Provide the (x, y) coordinate of the cell's center where the given text is located.  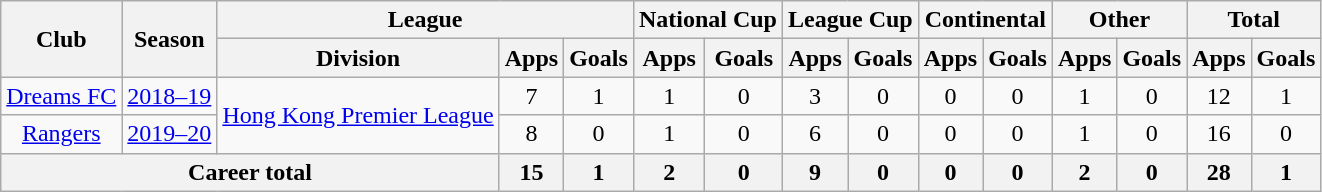
Career total (250, 172)
12 (1219, 96)
7 (531, 96)
Dreams FC (62, 96)
Division (358, 58)
Other (1119, 20)
League (426, 20)
3 (814, 96)
6 (814, 134)
Continental (985, 20)
28 (1219, 172)
8 (531, 134)
9 (814, 172)
2019–20 (170, 134)
Rangers (62, 134)
Hong Kong Premier League (358, 115)
National Cup (708, 20)
15 (531, 172)
16 (1219, 134)
Club (62, 39)
2018–19 (170, 96)
Total (1254, 20)
Season (170, 39)
League Cup (850, 20)
